Pinpoint the cell where the given text exists, returning its (x, y) midpoint coordinate. 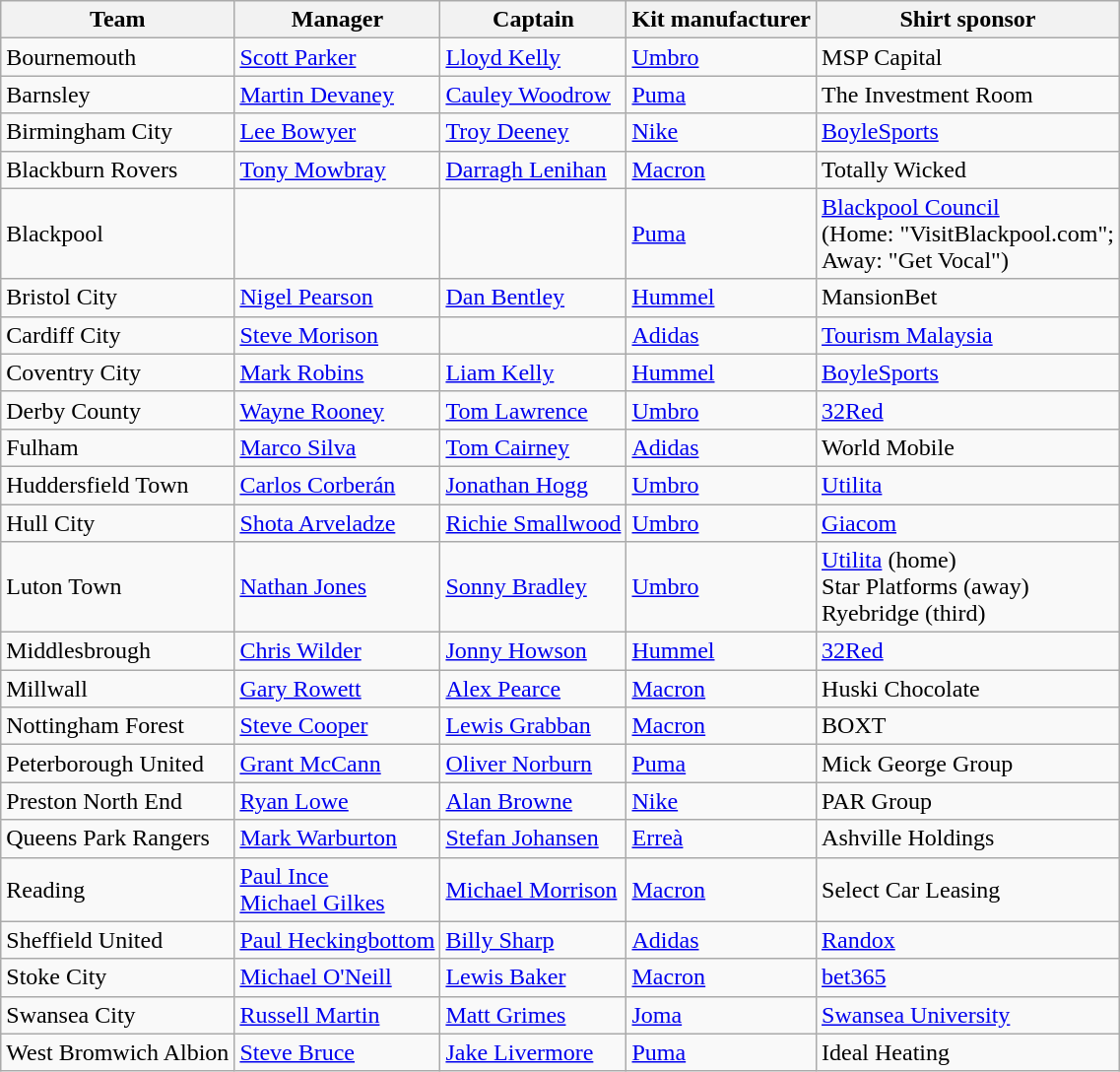
Bristol City (118, 298)
Barnsley (118, 95)
Blackpool (118, 234)
Captain (534, 20)
Joma (721, 1015)
Mark Warburton (337, 838)
Erreà (721, 838)
Queens Park Rangers (118, 838)
Tom Cairney (534, 447)
Sheffield United (118, 940)
MansionBet (968, 298)
Huski Chocolate (968, 689)
Mick George Group (968, 764)
Billy Sharp (534, 940)
Bournemouth (118, 57)
Grant McCann (337, 764)
Oliver Norburn (534, 764)
Nathan Jones (337, 587)
Utilita (968, 485)
BOXT (968, 726)
Jonny Howson (534, 651)
Reading (118, 889)
Preston North End (118, 801)
Mark Robins (337, 372)
Swansea City (118, 1015)
Fulham (118, 447)
Lewis Baker (534, 977)
Stoke City (118, 977)
Giacom (968, 523)
Nigel Pearson (337, 298)
Birmingham City (118, 132)
Shota Arveladze (337, 523)
Stefan Johansen (534, 838)
Derby County (118, 410)
Blackburn Rovers (118, 169)
Utilita (home)Star Platforms (away)Ryebridge (third) (968, 587)
Martin Devaney (337, 95)
Lloyd Kelly (534, 57)
Tony Mowbray (337, 169)
Lee Bowyer (337, 132)
Michael Morrison (534, 889)
Randox (968, 940)
Peterborough United (118, 764)
Wayne Rooney (337, 410)
Michael O'Neill (337, 977)
bet365 (968, 977)
Paul Heckingbottom (337, 940)
World Mobile (968, 447)
Steve Cooper (337, 726)
Jonathan Hogg (534, 485)
Blackpool Council(Home: "VisitBlackpool.com";Away: "Get Vocal") (968, 234)
Cauley Woodrow (534, 95)
Luton Town (118, 587)
Cardiff City (118, 335)
Millwall (118, 689)
Lewis Grabban (534, 726)
Nottingham Forest (118, 726)
PAR Group (968, 801)
Marco Silva (337, 447)
Totally Wicked (968, 169)
West Bromwich Albion (118, 1052)
Dan Bentley (534, 298)
Ideal Heating (968, 1052)
Ryan Lowe (337, 801)
Coventry City (118, 372)
The Investment Room (968, 95)
Chris Wilder (337, 651)
Troy Deeney (534, 132)
Richie Smallwood (534, 523)
Tourism Malaysia (968, 335)
Huddersfield Town (118, 485)
Jake Livermore (534, 1052)
Kit manufacturer (721, 20)
Middlesbrough (118, 651)
Steve Bruce (337, 1052)
Sonny Bradley (534, 587)
Steve Morison (337, 335)
Hull City (118, 523)
Carlos Corberán (337, 485)
Matt Grimes (534, 1015)
Gary Rowett (337, 689)
Liam Kelly (534, 372)
Select Car Leasing (968, 889)
Tom Lawrence (534, 410)
Ashville Holdings (968, 838)
Russell Martin (337, 1015)
Swansea University (968, 1015)
Paul Ince Michael Gilkes (337, 889)
Team (118, 20)
Alex Pearce (534, 689)
MSP Capital (968, 57)
Shirt sponsor (968, 20)
Scott Parker (337, 57)
Manager (337, 20)
Alan Browne (534, 801)
Darragh Lenihan (534, 169)
